Pinpoint the cell where the given text exists, returning its [x, y] midpoint coordinate. 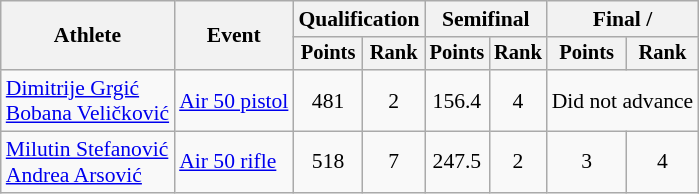
518 [328, 162]
7 [394, 162]
3 [587, 162]
Air 50 rifle [234, 162]
Air 50 pistol [234, 100]
Final / [623, 19]
481 [328, 100]
247.5 [457, 162]
156.4 [457, 100]
Semifinal [486, 19]
Milutin StefanovićAndrea Arsović [88, 162]
Dimitrije GrgićBobana Veličković [88, 100]
Athlete [88, 36]
Event [234, 36]
Qualification [358, 19]
Did not advance [623, 100]
